Return [x, y] of the center of cell containing provided text 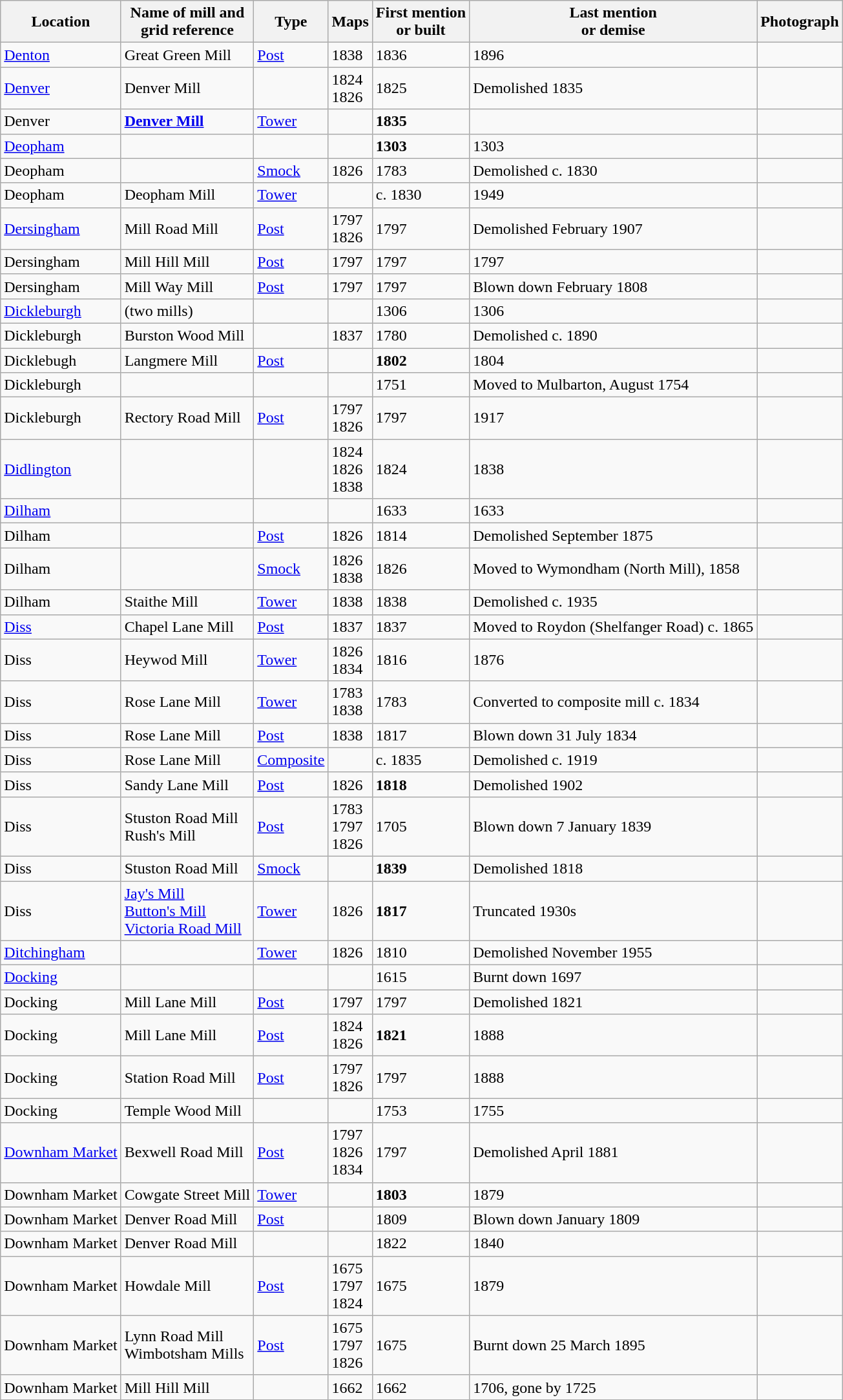
1824 [421, 469]
182418261838 [350, 469]
Cowgate Street Mill [187, 1195]
1816 [421, 660]
1809 [421, 1219]
Demolished April 1881 [614, 1153]
Sandy Lane Mill [187, 784]
1949 [614, 195]
1839 [421, 868]
Rectory Road Mill [187, 419]
Converted to composite mill c. 1834 [614, 702]
Demolished c. 1935 [614, 602]
Demolished c. 1919 [614, 760]
1803 [421, 1195]
Location [61, 22]
c. 1835 [421, 760]
Burnt down 25 March 1895 [614, 1345]
Blown down 7 January 1839 [614, 826]
First mentionor built [421, 22]
178317971826 [350, 826]
Composite [291, 760]
Blown down 31 July 1834 [614, 735]
Langmere Mill [187, 360]
Burston Wood Mill [187, 335]
Denton [61, 55]
Didlington [61, 469]
1802 [421, 360]
Chapel Lane Mill [187, 627]
1705 [421, 826]
Jay's MillButton's MillVictoria Road Mill [187, 911]
(two mills) [187, 311]
Ditchingham [61, 953]
Demolished 1902 [614, 784]
Deopham Mill [187, 195]
Stuston Road Mill [187, 868]
Demolished February 1907 [614, 229]
Blown down January 1809 [614, 1219]
1917 [614, 419]
17831838 [350, 702]
Heywod Mill [187, 660]
Dicklebugh [61, 360]
1706, gone by 1725 [614, 1387]
Bexwell Road Mill [187, 1153]
1835 [421, 121]
Lynn Road MillWimbotsham Mills [187, 1345]
1896 [614, 55]
1755 [614, 1111]
c. 1830 [421, 195]
Type [291, 22]
18261834 [350, 660]
Stuston Road MillRush's Mill [187, 826]
18261838 [350, 569]
1840 [614, 1244]
1810 [421, 953]
Photograph [800, 22]
Truncated 1930s [614, 911]
Demolished 1821 [614, 1002]
Demolished c. 1830 [614, 171]
Demolished 1835 [614, 88]
167517971824 [350, 1286]
Last mention or demise [614, 22]
1876 [614, 660]
Temple Wood Mill [187, 1111]
Mill Road Mill [187, 229]
1825 [421, 88]
Moved to Mulbarton, August 1754 [614, 385]
1836 [421, 55]
1814 [421, 536]
Staithe Mill [187, 602]
Moved to Wymondham (North Mill), 1858 [614, 569]
Mill Way Mill [187, 286]
1615 [421, 977]
Maps [350, 22]
Burnt down 1697 [614, 977]
1780 [421, 335]
Station Road Mill [187, 1078]
1751 [421, 385]
167517971826 [350, 1345]
Demolished 1818 [614, 868]
1804 [614, 360]
1753 [421, 1111]
Demolished November 1955 [614, 953]
Name of mill andgrid reference [187, 22]
1821 [421, 1035]
1822 [421, 1244]
Moved to Roydon (Shelfanger Road) c. 1865 [614, 627]
1818 [421, 784]
179718261834 [350, 1153]
Demolished c. 1890 [614, 335]
Great Green Mill [187, 55]
Blown down February 1808 [614, 286]
Demolished September 1875 [614, 536]
Howdale Mill [187, 1286]
